Return [x, y] of the center of cell containing provided text 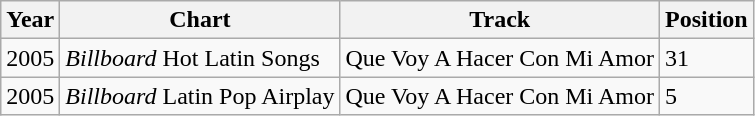
5 [706, 96]
Billboard Hot Latin Songs [200, 58]
31 [706, 58]
Chart [200, 20]
Billboard Latin Pop Airplay [200, 96]
Year [30, 20]
Position [706, 20]
Track [500, 20]
